Capture the cell that displays the provided text and extract its [x, y] central coordinate. 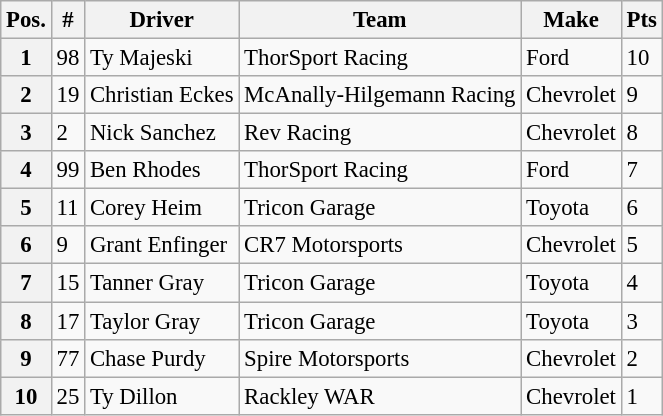
Taylor Gray [162, 321]
98 [68, 58]
Ben Rhodes [162, 170]
Ty Dillon [162, 396]
CR7 Motorsports [380, 245]
# [68, 20]
Christian Eckes [162, 95]
Make [571, 20]
Chase Purdy [162, 358]
Rev Racing [380, 133]
Nick Sanchez [162, 133]
Ty Majeski [162, 58]
99 [68, 170]
Driver [162, 20]
11 [68, 208]
19 [68, 95]
Pos. [26, 20]
25 [68, 396]
Corey Heim [162, 208]
Team [380, 20]
Pts [642, 20]
Rackley WAR [380, 396]
Tanner Gray [162, 283]
17 [68, 321]
15 [68, 283]
Grant Enfinger [162, 245]
77 [68, 358]
Spire Motorsports [380, 358]
McAnally-Hilgemann Racing [380, 95]
